Determine the [X, Y] coordinate at the center of the cell enclosing the given text.  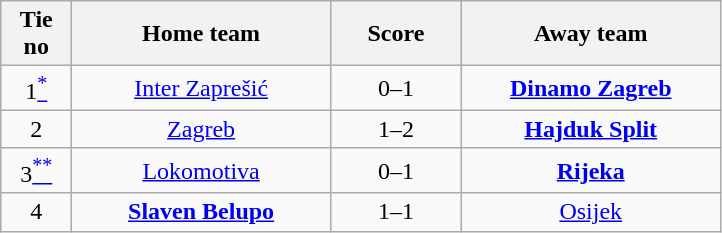
Zagreb [202, 129]
Dinamo Zagreb [590, 88]
4 [36, 212]
1–2 [396, 129]
Rijeka [590, 170]
3** [36, 170]
Osijek [590, 212]
Away team [590, 34]
Score [396, 34]
1–1 [396, 212]
Home team [202, 34]
2 [36, 129]
Slaven Belupo [202, 212]
Inter Zaprešić [202, 88]
Lokomotiva [202, 170]
Tie no [36, 34]
Hajduk Split [590, 129]
1* [36, 88]
